Locate the cell with the specified text and output its (x, y) center coordinate. 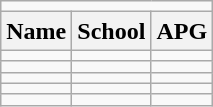
School (112, 31)
APG (182, 31)
Name (36, 31)
